Search for the cell housing the specified text and yield its (X, Y) center coordinate. 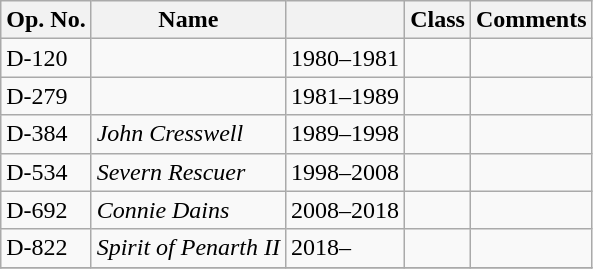
2018– (346, 248)
Comments (531, 20)
D-279 (46, 96)
D-822 (46, 248)
Name (188, 20)
Connie Dains (188, 210)
1989–1998 (346, 134)
1981–1989 (346, 96)
Class (438, 20)
John Cresswell (188, 134)
D-534 (46, 172)
Severn Rescuer (188, 172)
D-120 (46, 58)
Spirit of Penarth II (188, 248)
D-384 (46, 134)
1998–2008 (346, 172)
Op. No. (46, 20)
D-692 (46, 210)
1980–1981 (346, 58)
2008–2018 (346, 210)
